Determine the [X, Y] coordinate at the center of the cell enclosing the given text.  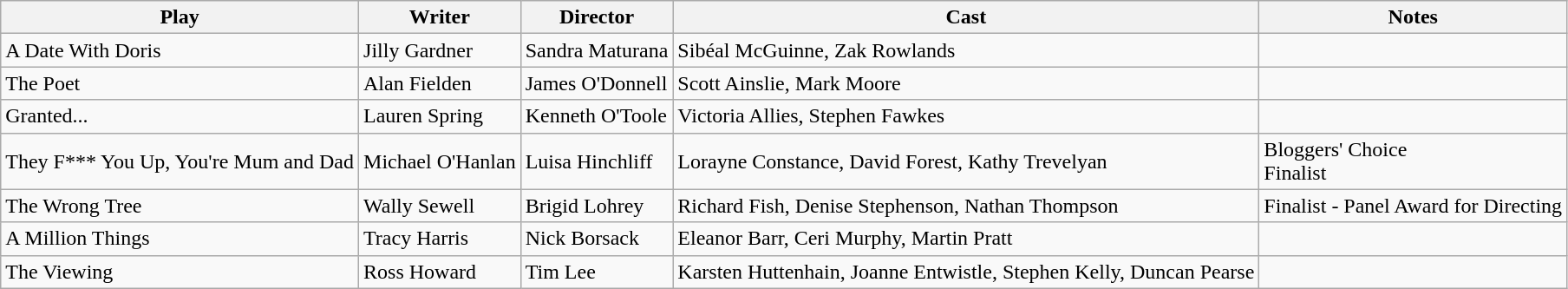
Cast [966, 17]
James O'Donnell [597, 83]
Granted... [180, 116]
Richard Fish, Denise Stephenson, Nathan Thompson [966, 206]
A Million Things [180, 239]
Lorayne Constance, David Forest, Kathy Trevelyan [966, 161]
Play [180, 17]
Victoria Allies, Stephen Fawkes [966, 116]
Director [597, 17]
A Date With Doris [180, 50]
The Wrong Tree [180, 206]
Wally Sewell [441, 206]
Sandra Maturana [597, 50]
Notes [1414, 17]
Karsten Huttenhain, Joanne Entwistle, Stephen Kelly, Duncan Pearse [966, 272]
Nick Borsack [597, 239]
Alan Fielden [441, 83]
Tracy Harris [441, 239]
Eleanor Barr, Ceri Murphy, Martin Pratt [966, 239]
Lauren Spring [441, 116]
Writer [441, 17]
Sibéal McGuinne, Zak Rowlands [966, 50]
Tim Lee [597, 272]
The Poet [180, 83]
Michael O'Hanlan [441, 161]
Jilly Gardner [441, 50]
The Viewing [180, 272]
Bloggers' ChoiceFinalist [1414, 161]
Brigid Lohrey [597, 206]
Kenneth O'Toole [597, 116]
Ross Howard [441, 272]
They F*** You Up, You're Mum and Dad [180, 161]
Finalist - Panel Award for Directing [1414, 206]
Luisa Hinchliff [597, 161]
Scott Ainslie, Mark Moore [966, 83]
